For the text-containing cell, return its midpoint in (x, y) coordinate format. 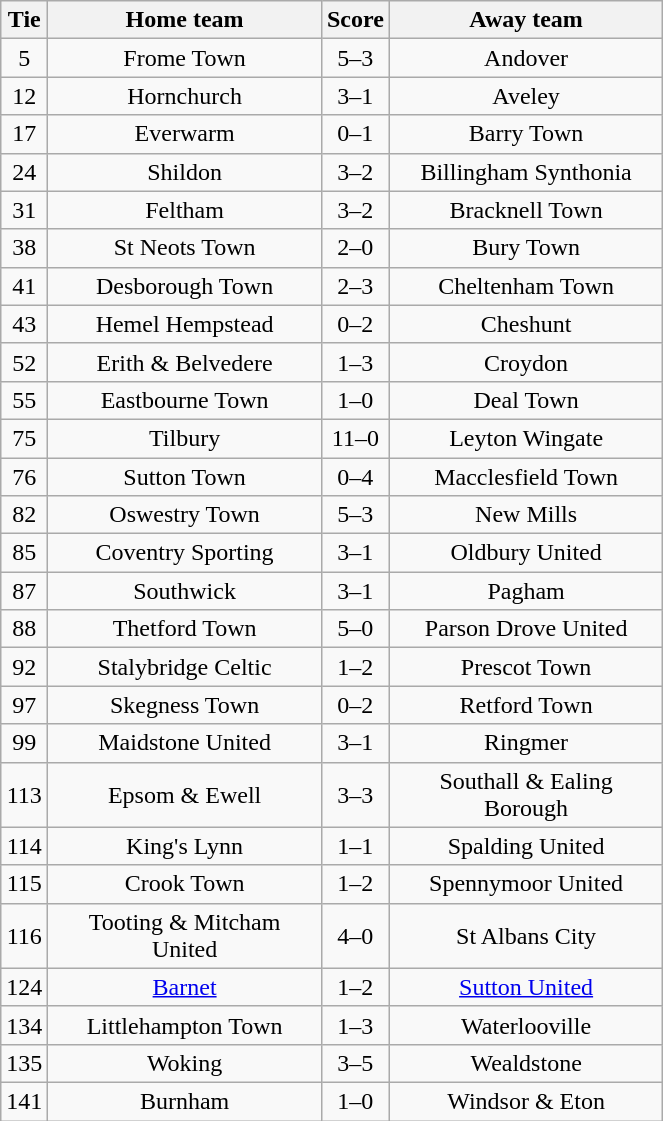
Parson Drove United (526, 629)
41 (24, 286)
New Mills (526, 515)
Southall & Ealing Borough (526, 794)
Tilbury (185, 438)
114 (24, 846)
Tooting & Mitcham United (185, 936)
55 (24, 400)
Deal Town (526, 400)
Burnham (185, 1101)
Sutton Town (185, 477)
Hornchurch (185, 96)
Feltham (185, 210)
Sutton United (526, 987)
Crook Town (185, 884)
5 (24, 58)
Erith & Belvedere (185, 362)
88 (24, 629)
38 (24, 248)
Coventry Sporting (185, 553)
1–1 (355, 846)
31 (24, 210)
2–3 (355, 286)
Tie (24, 20)
Leyton Wingate (526, 438)
Aveley (526, 96)
Cheltenham Town (526, 286)
Cheshunt (526, 324)
Stalybridge Celtic (185, 667)
0–4 (355, 477)
82 (24, 515)
Wealdstone (526, 1063)
115 (24, 884)
75 (24, 438)
135 (24, 1063)
76 (24, 477)
Bracknell Town (526, 210)
Southwick (185, 591)
Away team (526, 20)
124 (24, 987)
Spennymoor United (526, 884)
Skegness Town (185, 705)
King's Lynn (185, 846)
12 (24, 96)
3–3 (355, 794)
Prescot Town (526, 667)
116 (24, 936)
3–5 (355, 1063)
Croydon (526, 362)
52 (24, 362)
0–1 (355, 134)
Billingham Synthonia (526, 172)
Desborough Town (185, 286)
113 (24, 794)
Epsom & Ewell (185, 794)
99 (24, 743)
87 (24, 591)
Oldbury United (526, 553)
97 (24, 705)
141 (24, 1101)
Retford Town (526, 705)
Andover (526, 58)
92 (24, 667)
134 (24, 1025)
Barry Town (526, 134)
43 (24, 324)
Maidstone United (185, 743)
Windsor & Eton (526, 1101)
Shildon (185, 172)
Hemel Hempstead (185, 324)
Oswestry Town (185, 515)
Barnet (185, 987)
Ringmer (526, 743)
Pagham (526, 591)
Everwarm (185, 134)
St Albans City (526, 936)
Thetford Town (185, 629)
Woking (185, 1063)
24 (24, 172)
5–0 (355, 629)
Frome Town (185, 58)
11–0 (355, 438)
Bury Town (526, 248)
Waterlooville (526, 1025)
85 (24, 553)
Spalding United (526, 846)
Littlehampton Town (185, 1025)
Score (355, 20)
St Neots Town (185, 248)
Eastbourne Town (185, 400)
Home team (185, 20)
4–0 (355, 936)
17 (24, 134)
Macclesfield Town (526, 477)
2–0 (355, 248)
